Detect which cell encompasses the target text, then output its (X, Y) center coordinate. 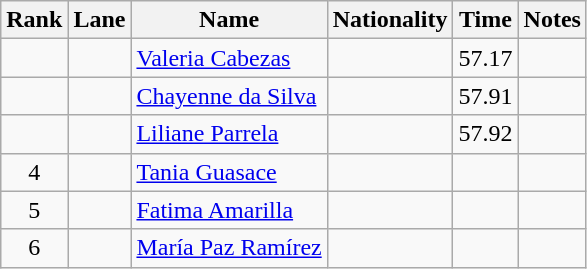
6 (34, 248)
Notes (552, 20)
Liliane Parrela (229, 134)
Nationality (390, 20)
Name (229, 20)
5 (34, 210)
Lane (100, 20)
57.91 (486, 96)
Chayenne da Silva (229, 96)
María Paz Ramírez (229, 248)
Time (486, 20)
Rank (34, 20)
Valeria Cabezas (229, 58)
Tania Guasace (229, 172)
57.17 (486, 58)
57.92 (486, 134)
Fatima Amarilla (229, 210)
4 (34, 172)
